Pinpoint the cell where the given text exists, returning its (x, y) midpoint coordinate. 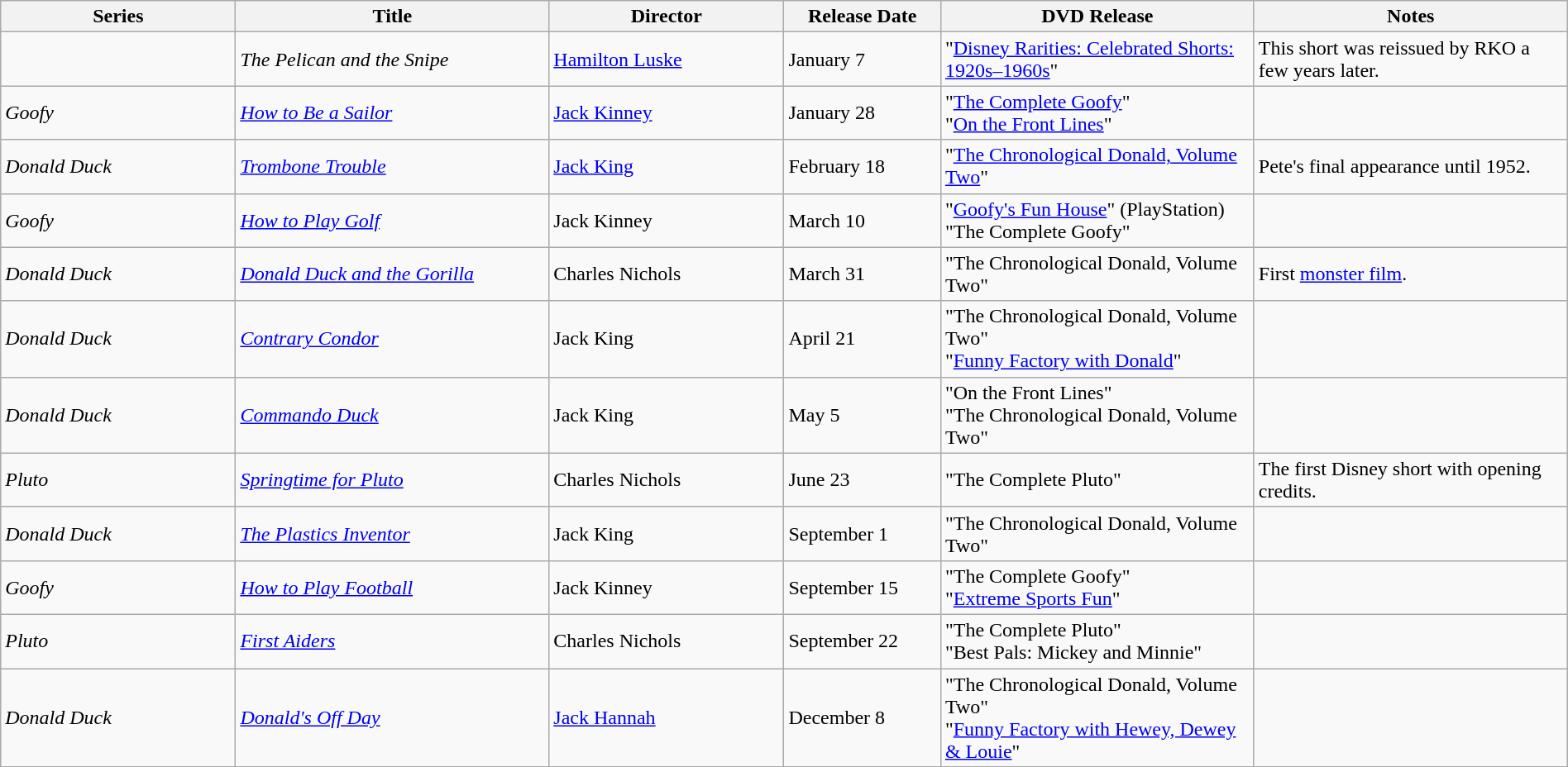
Jack Hannah (667, 717)
September 1 (862, 534)
"Disney Rarities: Celebrated Shorts: 1920s–1960s" (1097, 60)
The Plastics Inventor (392, 534)
DVD Release (1097, 17)
April 21 (862, 339)
January 7 (862, 60)
Commando Duck (392, 415)
"The Chronological Donald, Volume Two" "Funny Factory with Hewey, Dewey & Louie" (1097, 717)
Donald Duck and the Gorilla (392, 274)
Trombone Trouble (392, 167)
How to Play Golf (392, 220)
Hamilton Luske (667, 60)
"The Complete Pluto" "Best Pals: Mickey and Minnie" (1097, 641)
"The Complete Pluto" (1097, 479)
The first Disney short with opening credits. (1411, 479)
Contrary Condor (392, 339)
"On the Front Lines" "The Chronological Donald, Volume Two" (1097, 415)
"The Complete Goofy" "Extreme Sports Fun" (1097, 587)
The Pelican and the Snipe (392, 60)
Notes (1411, 17)
"Goofy's Fun House" (PlayStation) "The Complete Goofy" (1097, 220)
February 18 (862, 167)
September 22 (862, 641)
Director (667, 17)
January 28 (862, 112)
"The Complete Goofy" "On the Front Lines" (1097, 112)
First Aiders (392, 641)
Release Date (862, 17)
March 10 (862, 220)
Title (392, 17)
This short was reissued by RKO a few years later. (1411, 60)
September 15 (862, 587)
Pete's final appearance until 1952. (1411, 167)
March 31 (862, 274)
"The Chronological Donald, Volume Two" "Funny Factory with Donald" (1097, 339)
How to Be a Sailor (392, 112)
How to Play Football (392, 587)
Springtime for Pluto (392, 479)
December 8 (862, 717)
May 5 (862, 415)
Series (118, 17)
First monster film. (1411, 274)
June 23 (862, 479)
Donald's Off Day (392, 717)
